Pinpoint the cell where the given text exists, returning its (x, y) midpoint coordinate. 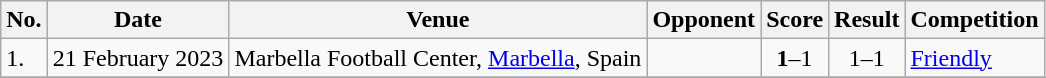
Competition (974, 20)
Date (138, 20)
Venue (438, 20)
21 February 2023 (138, 58)
1. (24, 58)
Result (867, 20)
Friendly (974, 58)
Score (795, 20)
Opponent (704, 20)
No. (24, 20)
Marbella Football Center, Marbella, Spain (438, 58)
